For the text-containing cell, return its midpoint in [X, Y] coordinate format. 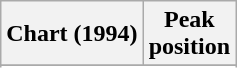
Peakposition [189, 34]
Chart (1994) [72, 34]
